Output the (X, Y) coordinate of the center of the cell containing the given text.  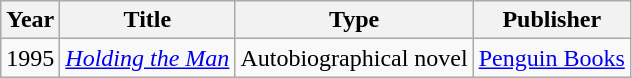
1995 (30, 58)
Penguin Books (552, 58)
Autobiographical novel (354, 58)
Title (148, 20)
Year (30, 20)
Publisher (552, 20)
Type (354, 20)
Holding the Man (148, 58)
